Pinpoint the cell where the given text exists, returning its [X, Y] midpoint coordinate. 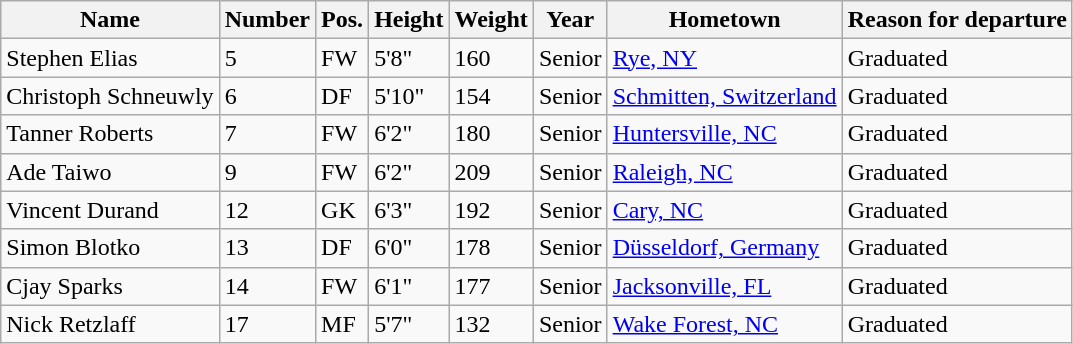
14 [267, 286]
Hometown [724, 20]
Reason for departure [957, 20]
MF [342, 324]
6'0" [409, 248]
Name [110, 20]
Cary, NC [724, 210]
Jacksonville, FL [724, 286]
17 [267, 324]
Weight [491, 20]
Height [409, 20]
5'8" [409, 58]
Year [570, 20]
6'1" [409, 286]
5'10" [409, 96]
GK [342, 210]
209 [491, 172]
178 [491, 248]
Vincent Durand [110, 210]
Christoph Schneuwly [110, 96]
Raleigh, NC [724, 172]
Simon Blotko [110, 248]
Nick Retzlaff [110, 324]
Tanner Roberts [110, 134]
180 [491, 134]
Stephen Elias [110, 58]
5 [267, 58]
9 [267, 172]
160 [491, 58]
177 [491, 286]
Schmitten, Switzerland [724, 96]
12 [267, 210]
132 [491, 324]
154 [491, 96]
Cjay Sparks [110, 286]
Düsseldorf, Germany [724, 248]
Wake Forest, NC [724, 324]
Pos. [342, 20]
6 [267, 96]
Ade Taiwo [110, 172]
Rye, NY [724, 58]
13 [267, 248]
7 [267, 134]
Number [267, 20]
192 [491, 210]
5'7" [409, 324]
Huntersville, NC [724, 134]
6'3" [409, 210]
